Identify which cell holds the provided text, then report its [x, y] central coordinate. 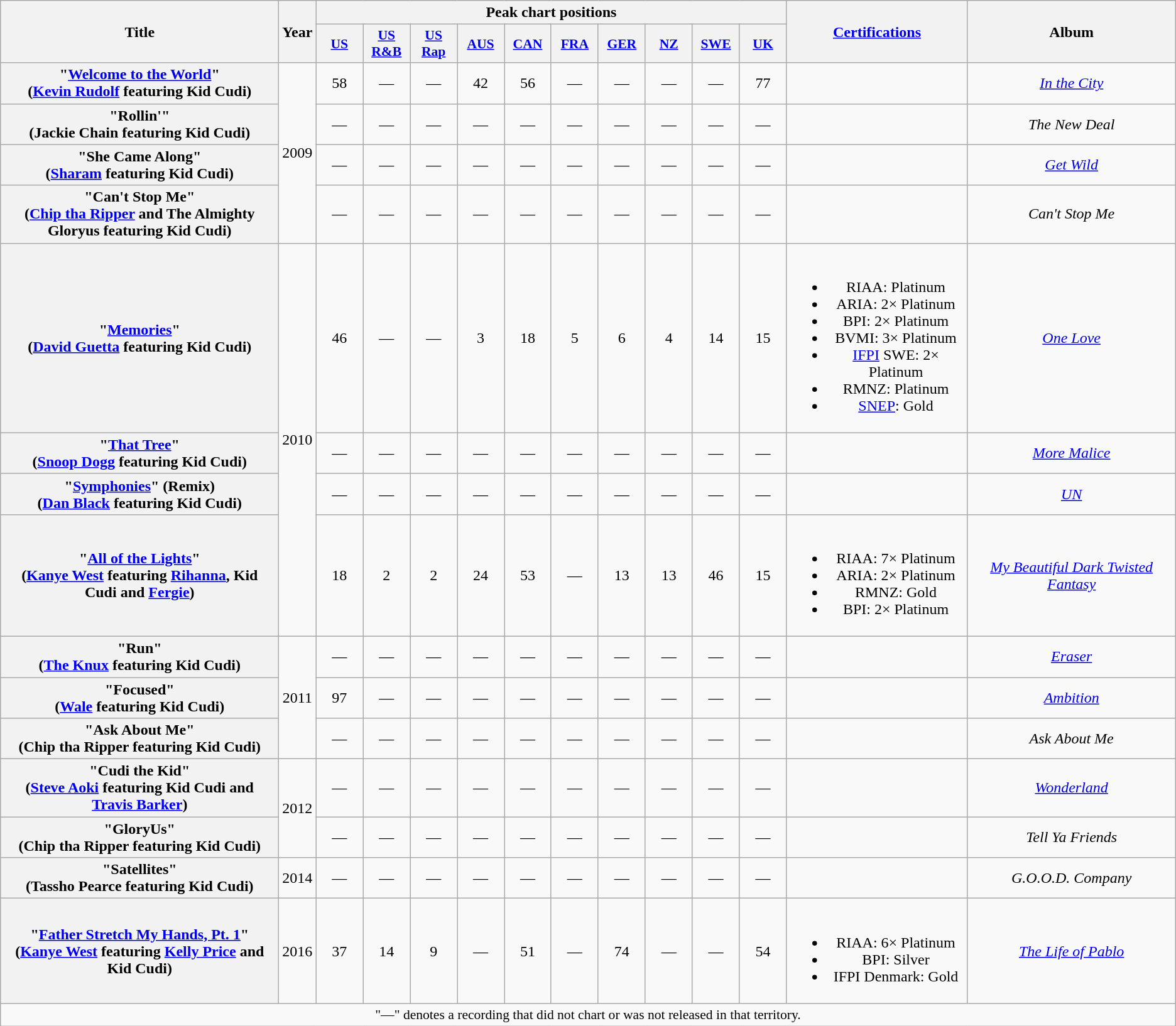
"Memories"(David Guetta featuring Kid Cudi) [139, 338]
2010 [298, 440]
UK [763, 44]
Ambition [1072, 697]
Wonderland [1072, 788]
UN [1072, 494]
RIAA: PlatinumARIA: 2× PlatinumBPI: 2× PlatinumBVMI: 3× PlatinumIFPI SWE: 2× PlatinumRMNZ: PlatinumSNEP: Gold [877, 338]
97 [339, 697]
"Father Stretch My Hands, Pt. 1"(Kanye West featuring Kelly Price and Kid Cudi) [139, 951]
58 [339, 83]
Get Wild [1072, 165]
USR&B [387, 44]
"Ask About Me"(Chip tha Ripper featuring Kid Cudi) [139, 738]
US [339, 44]
NZ [668, 44]
Certifications [877, 31]
56 [528, 83]
G.O.O.D. Company [1072, 878]
One Love [1072, 338]
2009 [298, 153]
42 [481, 83]
4 [668, 338]
In the City [1072, 83]
Peak chart positions [552, 13]
AUS [481, 44]
24 [481, 575]
"Cudi the Kid"(Steve Aoki featuring Kid Cudi and Travis Barker) [139, 788]
74 [622, 951]
FRA [574, 44]
SWE [716, 44]
"Can't Stop Me"(Chip tha Ripper and The Almighty Gloryus featuring Kid Cudi) [139, 214]
"Welcome to the World"(Kevin Rudolf featuring Kid Cudi) [139, 83]
2016 [298, 951]
"—" denotes a recording that did not chart or was not released in that territory. [588, 1015]
"She Came Along"(Sharam featuring Kid Cudi) [139, 165]
Tell Ya Friends [1072, 838]
37 [339, 951]
"Run"(The Knux featuring Kid Cudi) [139, 657]
51 [528, 951]
"Symphonies" (Remix)(Dan Black featuring Kid Cudi) [139, 494]
RIAA: 7× PlatinumARIA: 2× PlatinumRMNZ: GoldBPI: 2× Platinum [877, 575]
RIAA: 6× PlatinumBPI: SilverIFPI Denmark: Gold [877, 951]
"GloryUs"(Chip tha Ripper featuring Kid Cudi) [139, 838]
3 [481, 338]
Eraser [1072, 657]
6 [622, 338]
54 [763, 951]
Ask About Me [1072, 738]
The Life of Pablo [1072, 951]
5 [574, 338]
My Beautiful Dark Twisted Fantasy [1072, 575]
"Satellites"(Tassho Pearce featuring Kid Cudi) [139, 878]
"Focused"(Wale featuring Kid Cudi) [139, 697]
"That Tree"(Snoop Dogg featuring Kid Cudi) [139, 453]
"Rollin'"(Jackie Chain featuring Kid Cudi) [139, 124]
"All of the Lights"(Kanye West featuring Rihanna, Kid Cudi and Fergie) [139, 575]
GER [622, 44]
2014 [298, 878]
The New Deal [1072, 124]
USRap [433, 44]
Year [298, 31]
53 [528, 575]
Title [139, 31]
9 [433, 951]
Can't Stop Me [1072, 214]
CAN [528, 44]
More Malice [1072, 453]
Album [1072, 31]
2012 [298, 809]
2011 [298, 697]
77 [763, 83]
